Locate the cell with the specified text and output its [X, Y] center coordinate. 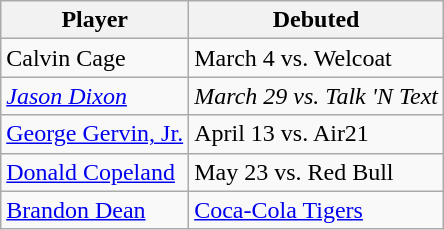
April 13 vs. Air21 [316, 134]
Debuted [316, 20]
Brandon Dean [95, 210]
Coca-Cola Tigers [316, 210]
Jason Dixon [95, 96]
Donald Copeland [95, 172]
Player [95, 20]
March 4 vs. Welcoat [316, 58]
George Gervin, Jr. [95, 134]
May 23 vs. Red Bull [316, 172]
March 29 vs. Talk 'N Text [316, 96]
Calvin Cage [95, 58]
